Return the [x, y] coordinate for the center point of the cell that contains the specified text.  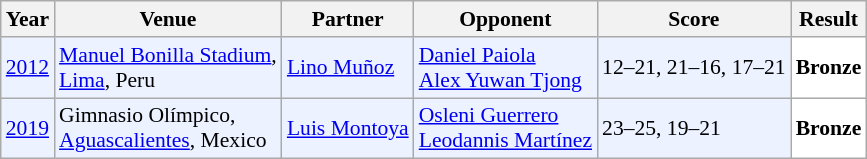
Manuel Bonilla Stadium,Lima, Peru [168, 68]
2019 [28, 128]
Partner [348, 19]
Gimnasio Olímpico,Aguascalientes, Mexico [168, 128]
Score [694, 19]
Osleni Guerrero Leodannis Martínez [506, 128]
Opponent [506, 19]
Year [28, 19]
Luis Montoya [348, 128]
23–25, 19–21 [694, 128]
Daniel Paiola Alex Yuwan Tjong [506, 68]
12–21, 21–16, 17–21 [694, 68]
2012 [28, 68]
Result [829, 19]
Lino Muñoz [348, 68]
Venue [168, 19]
